Return the [X, Y] coordinate for the center point of the cell that contains the specified text.  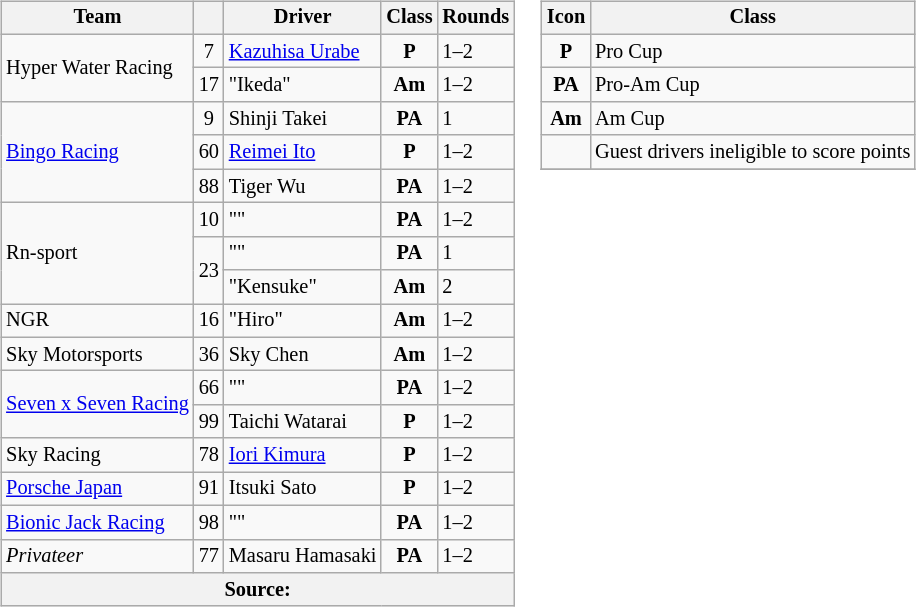
60 [209, 152]
Source: [258, 590]
Pro-Am Cup [752, 85]
Masaru Hamasaki [302, 556]
7 [209, 51]
Sky Motorsports [98, 354]
Sky Racing [98, 455]
91 [209, 489]
"Ikeda" [302, 85]
Icon [566, 18]
Taichi Watarai [302, 422]
Pro Cup [752, 51]
Rn-sport [98, 254]
88 [209, 186]
NGR [98, 321]
Sky Chen [302, 354]
Rounds [476, 18]
Team [98, 18]
77 [209, 556]
2 [476, 287]
9 [209, 119]
Kazuhisa Urabe [302, 51]
Seven x Seven Racing [98, 404]
"Hiro" [302, 321]
Itsuki Sato [302, 489]
23 [209, 270]
16 [209, 321]
"Kensuke" [302, 287]
10 [209, 220]
Shinji Takei [302, 119]
Bingo Racing [98, 152]
36 [209, 354]
Iori Kimura [302, 455]
99 [209, 422]
Privateer [98, 556]
Guest drivers ineligible to score points [752, 152]
78 [209, 455]
Driver [302, 18]
98 [209, 522]
Porsche Japan [98, 489]
Tiger Wu [302, 186]
Hyper Water Racing [98, 68]
66 [209, 388]
17 [209, 85]
Am Cup [752, 119]
Reimei Ito [302, 152]
Bionic Jack Racing [98, 522]
